Return the (x, y) coordinate for the center point of the cell that contains the specified text.  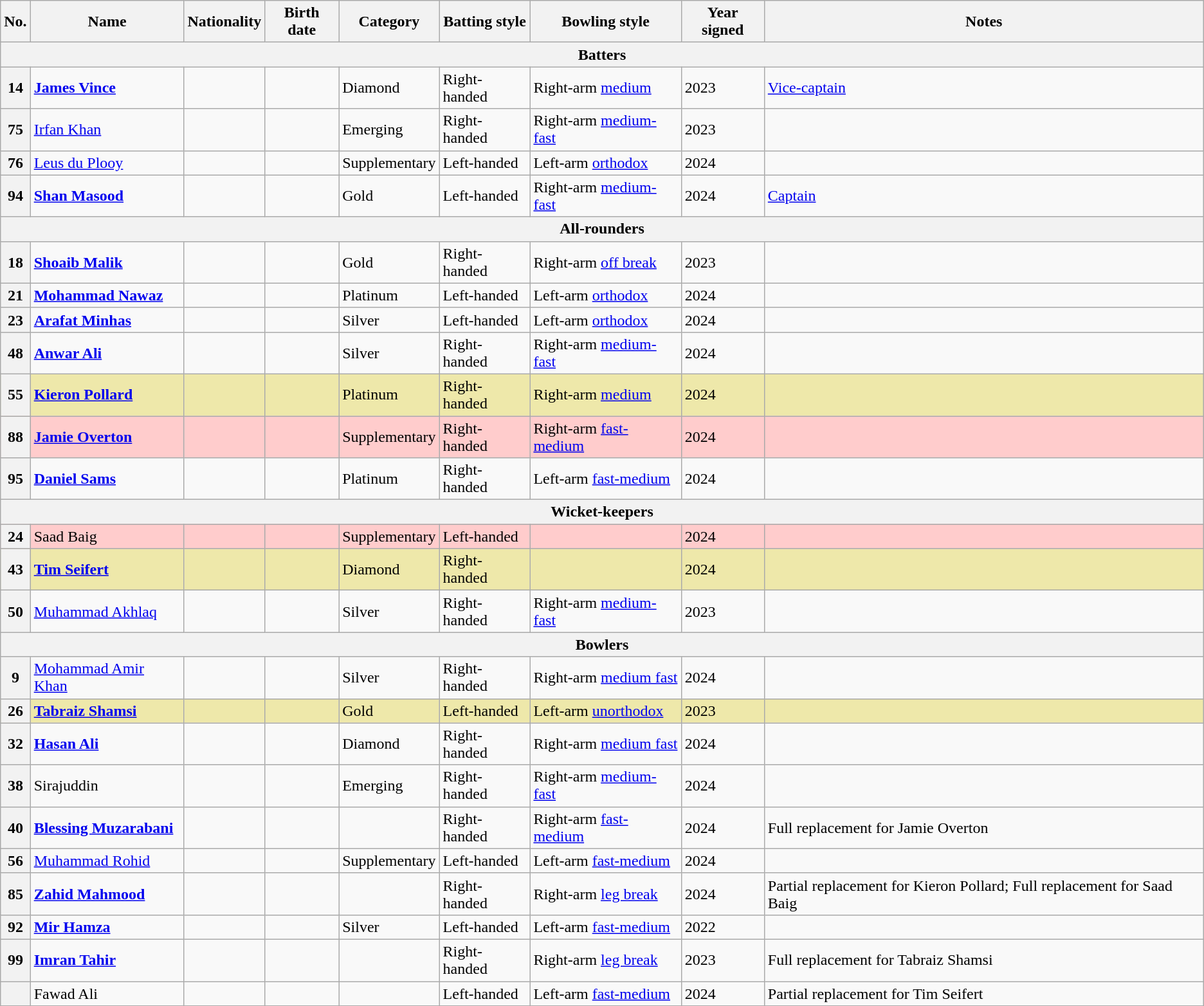
Mohammad Amir Khan (107, 678)
18 (15, 262)
Daniel Sams (107, 479)
Muhammad Akhlaq (107, 611)
88 (15, 436)
48 (15, 352)
Vice-captain (984, 87)
Leus du Plooy (107, 163)
50 (15, 611)
Tim Seifert (107, 570)
75 (15, 130)
Right-arm off break (606, 262)
43 (15, 570)
24 (15, 536)
23 (15, 320)
9 (15, 678)
Fawad Ali (107, 994)
Bowlers (602, 645)
James Vince (107, 87)
99 (15, 960)
Hasan Ali (107, 744)
95 (15, 479)
Irfan Khan (107, 130)
Category (389, 22)
Nationality (224, 22)
Birth date (302, 22)
38 (15, 786)
Blessing Muzarabani (107, 827)
Full replacement for Jamie Overton (984, 827)
Tabraiz Shamsi (107, 711)
76 (15, 163)
Jamie Overton (107, 436)
All-rounders (602, 229)
40 (15, 827)
Partial replacement for Tim Seifert (984, 994)
21 (15, 295)
Saad Baig (107, 536)
85 (15, 894)
14 (15, 87)
Partial replacement for Kieron Pollard; Full replacement for Saad Baig (984, 894)
2022 (723, 927)
Kieron Pollard (107, 395)
Shan Masood (107, 196)
Arafat Minhas (107, 320)
Mir Hamza (107, 927)
Anwar Ali (107, 352)
32 (15, 744)
92 (15, 927)
Year signed (723, 22)
Zahid Mahmood (107, 894)
94 (15, 196)
Sirajuddin (107, 786)
Left-arm unorthodox (606, 711)
Imran Tahir (107, 960)
Full replacement for Tabraiz Shamsi (984, 960)
Muhammad Rohid (107, 861)
Notes (984, 22)
Batting style (485, 22)
Captain (984, 196)
55 (15, 395)
Name (107, 22)
Shoaib Malik (107, 262)
Batters (602, 55)
56 (15, 861)
Mohammad Nawaz (107, 295)
26 (15, 711)
Wicket-keepers (602, 512)
Bowling style (606, 22)
No. (15, 22)
